Detect which cell encompasses the target text, then output its [X, Y] center coordinate. 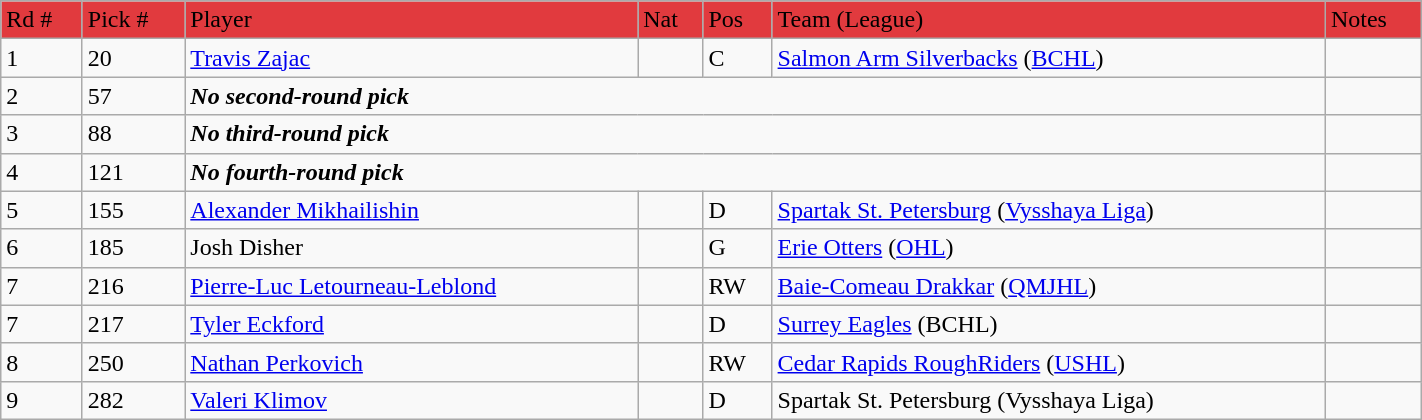
121 [133, 172]
No second-round pick [756, 96]
8 [42, 362]
Team (League) [1048, 20]
1 [42, 58]
Baie-Comeau Drakkar (QMJHL) [1048, 286]
185 [133, 248]
No third-round pick [756, 134]
Pierre-Luc Letourneau-Leblond [412, 286]
Notes [1373, 20]
Josh Disher [412, 248]
57 [133, 96]
Nat [670, 20]
Tyler Eckford [412, 324]
Cedar Rapids RoughRiders (USHL) [1048, 362]
2 [42, 96]
3 [42, 134]
217 [133, 324]
G [738, 248]
Pick # [133, 20]
Valeri Klimov [412, 400]
Erie Otters (OHL) [1048, 248]
20 [133, 58]
4 [42, 172]
216 [133, 286]
C [738, 58]
Nathan Perkovich [412, 362]
5 [42, 210]
Player [412, 20]
Surrey Eagles (BCHL) [1048, 324]
Travis Zajac [412, 58]
9 [42, 400]
Alexander Mikhailishin [412, 210]
Salmon Arm Silverbacks (BCHL) [1048, 58]
282 [133, 400]
250 [133, 362]
No fourth-round pick [756, 172]
Pos [738, 20]
155 [133, 210]
Rd # [42, 20]
88 [133, 134]
6 [42, 248]
